Capture the cell that displays the provided text and extract its [x, y] central coordinate. 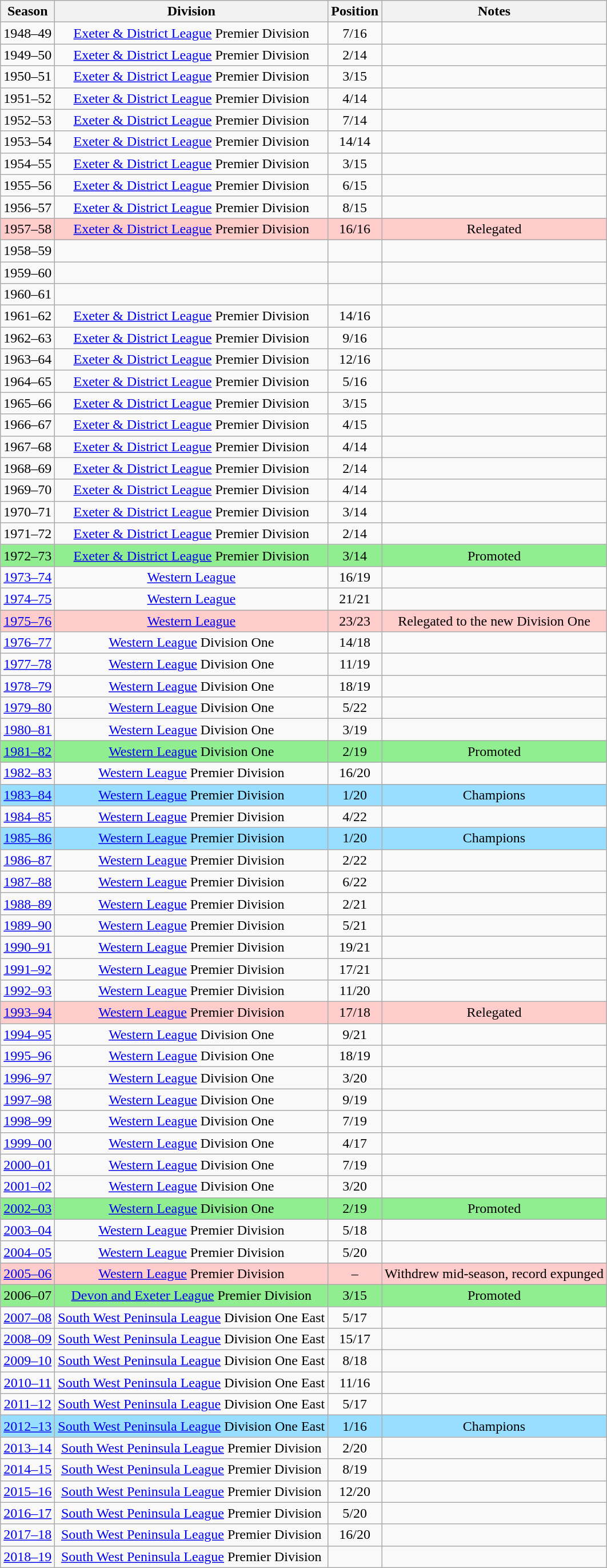
17/18 [355, 1013]
1978–79 [27, 686]
4/22 [355, 817]
1997–98 [27, 1100]
1972–73 [27, 555]
2/22 [355, 860]
1985–86 [27, 838]
1998–99 [27, 1121]
2018–19 [27, 1557]
3/19 [355, 730]
14/18 [355, 643]
11/16 [355, 1383]
11/20 [355, 991]
1965–66 [27, 403]
5/21 [355, 925]
1975–76 [27, 620]
1969–70 [27, 490]
2004–05 [27, 1252]
1970–71 [27, 512]
1994–95 [27, 1034]
1948–49 [27, 33]
Position [355, 11]
12/16 [355, 360]
9/16 [355, 338]
2013–14 [27, 1448]
1949–50 [27, 55]
1977–78 [27, 664]
1991–92 [27, 969]
1963–64 [27, 360]
14/16 [355, 316]
23/23 [355, 620]
1992–93 [27, 991]
1951–52 [27, 98]
2007–08 [27, 1317]
2/21 [355, 904]
5/18 [355, 1230]
2/20 [355, 1448]
2006–07 [27, 1295]
1/16 [355, 1426]
1995–96 [27, 1056]
2017–18 [27, 1535]
1996–97 [27, 1078]
4/17 [355, 1143]
1984–85 [27, 817]
Season [27, 11]
– [355, 1273]
Division [191, 11]
1976–77 [27, 643]
1964–65 [27, 381]
6/15 [355, 185]
8/18 [355, 1361]
1973–74 [27, 577]
1967–68 [27, 447]
21/21 [355, 599]
Notes [494, 11]
2009–10 [27, 1361]
7/14 [355, 120]
2000–01 [27, 1165]
1959–60 [27, 273]
1953–54 [27, 142]
1966–67 [27, 425]
1974–75 [27, 599]
1957–58 [27, 229]
2015–16 [27, 1491]
1987–88 [27, 882]
1993–94 [27, 1013]
8/15 [355, 207]
1950–51 [27, 77]
19/21 [355, 947]
1954–55 [27, 164]
Relegated to the new Division One [494, 620]
2012–13 [27, 1426]
1961–62 [27, 316]
17/21 [355, 969]
1960–61 [27, 295]
1968–69 [27, 468]
2001–02 [27, 1187]
11/19 [355, 664]
Devon and Exeter League Premier Division [191, 1295]
1979–80 [27, 708]
7/16 [355, 33]
1971–72 [27, 534]
2005–06 [27, 1273]
16/16 [355, 229]
5/22 [355, 708]
1989–90 [27, 925]
1988–89 [27, 904]
2003–04 [27, 1230]
1981–82 [27, 751]
6/22 [355, 882]
5/16 [355, 381]
2008–09 [27, 1339]
1999–00 [27, 1143]
2010–11 [27, 1383]
1983–84 [27, 795]
1990–91 [27, 947]
Withdrew mid-season, record expunged [494, 1273]
1952–53 [27, 120]
4/15 [355, 425]
1986–87 [27, 860]
1982–83 [27, 773]
2014–15 [27, 1470]
1955–56 [27, 185]
15/17 [355, 1339]
14/14 [355, 142]
1956–57 [27, 207]
1958–59 [27, 250]
2011–12 [27, 1404]
8/19 [355, 1470]
16/19 [355, 577]
2016–17 [27, 1513]
9/21 [355, 1034]
1980–81 [27, 730]
2002–03 [27, 1208]
9/19 [355, 1100]
12/20 [355, 1491]
1962–63 [27, 338]
